Scan for the cell matching the given text and deliver its (X, Y) coordinate at center. 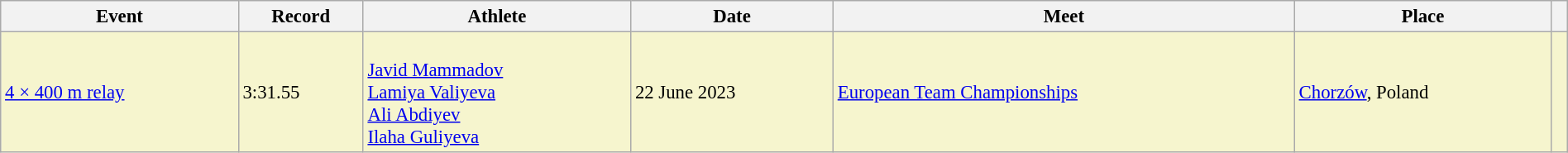
Chorzów, Poland (1422, 93)
Athlete (496, 17)
European Team Championships (1064, 93)
Event (119, 17)
Place (1422, 17)
Record (301, 17)
Meet (1064, 17)
4 × 400 m relay (119, 93)
Javid MammadovLamiya ValiyevaAli AbdiyevIlaha Guliyeva (496, 93)
3:31.55 (301, 93)
Date (733, 17)
22 June 2023 (733, 93)
